Identify which cell holds the provided text, then report its (x, y) central coordinate. 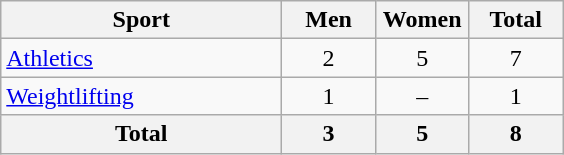
Athletics (142, 58)
7 (516, 58)
8 (516, 134)
Men (329, 20)
2 (329, 58)
Weightlifting (142, 96)
Women (422, 20)
– (422, 96)
3 (329, 134)
Sport (142, 20)
